Search for the cell housing the specified text and yield its (x, y) center coordinate. 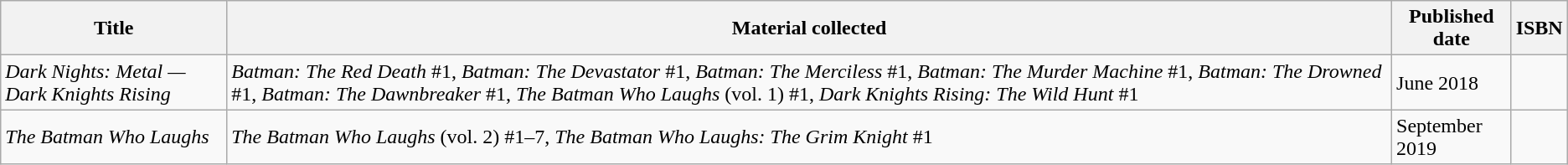
Published date (1452, 28)
ISBN (1540, 28)
The Batman Who Laughs (114, 137)
June 2018 (1452, 82)
Title (114, 28)
The Batman Who Laughs (vol. 2) #1–7, The Batman Who Laughs: The Grim Knight #1 (809, 137)
September 2019 (1452, 137)
Material collected (809, 28)
Dark Nights: Metal — Dark Knights Rising (114, 82)
